Determine the [x, y] coordinate at the center of the cell enclosing the given text.  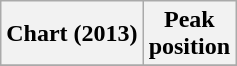
Peakposition [189, 34]
Chart (2013) [72, 34]
